Locate the cell with the specified text and output its (x, y) center coordinate. 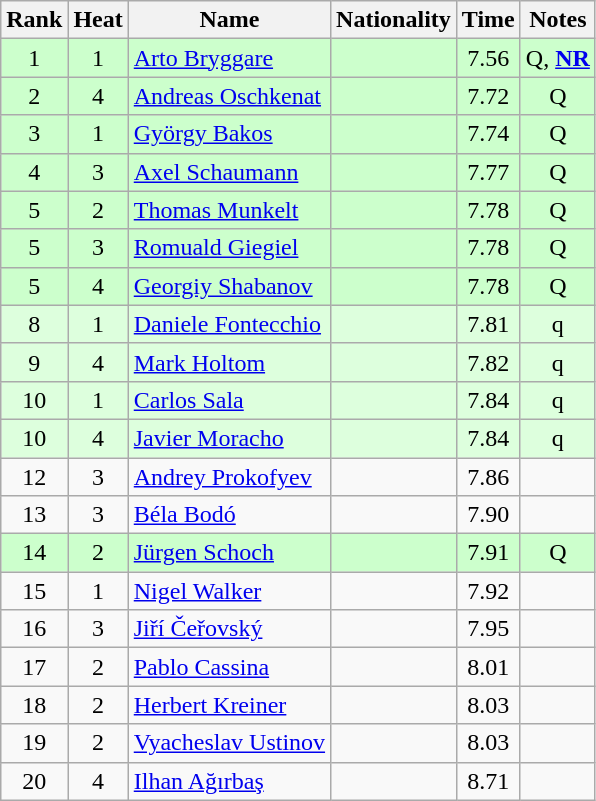
Pablo Cassina (229, 667)
Rank (34, 20)
7.82 (488, 362)
19 (34, 743)
Nationality (394, 20)
Carlos Sala (229, 400)
18 (34, 705)
8.01 (488, 667)
7.77 (488, 172)
7.74 (488, 134)
7.72 (488, 96)
Jiří Čeřovský (229, 629)
Daniele Fontecchio (229, 324)
Arto Bryggare (229, 58)
7.86 (488, 477)
Béla Bodó (229, 515)
7.91 (488, 553)
7.92 (488, 591)
Time (488, 20)
Axel Schaumann (229, 172)
Andreas Oschkenat (229, 96)
Q, NR (558, 58)
8 (34, 324)
Vyacheslav Ustinov (229, 743)
20 (34, 781)
György Bakos (229, 134)
12 (34, 477)
Notes (558, 20)
14 (34, 553)
15 (34, 591)
16 (34, 629)
9 (34, 362)
Javier Moracho (229, 438)
Thomas Munkelt (229, 210)
17 (34, 667)
7.90 (488, 515)
7.56 (488, 58)
7.95 (488, 629)
Name (229, 20)
Georgiy Shabanov (229, 286)
Ilhan Ağırbaş (229, 781)
Jürgen Schoch (229, 553)
Romuald Giegiel (229, 248)
7.81 (488, 324)
Herbert Kreiner (229, 705)
Heat (98, 20)
Andrey Prokofyev (229, 477)
Mark Holtom (229, 362)
13 (34, 515)
Nigel Walker (229, 591)
8.71 (488, 781)
